Provide the [X, Y] coordinate of the cell's center where the given text is located.  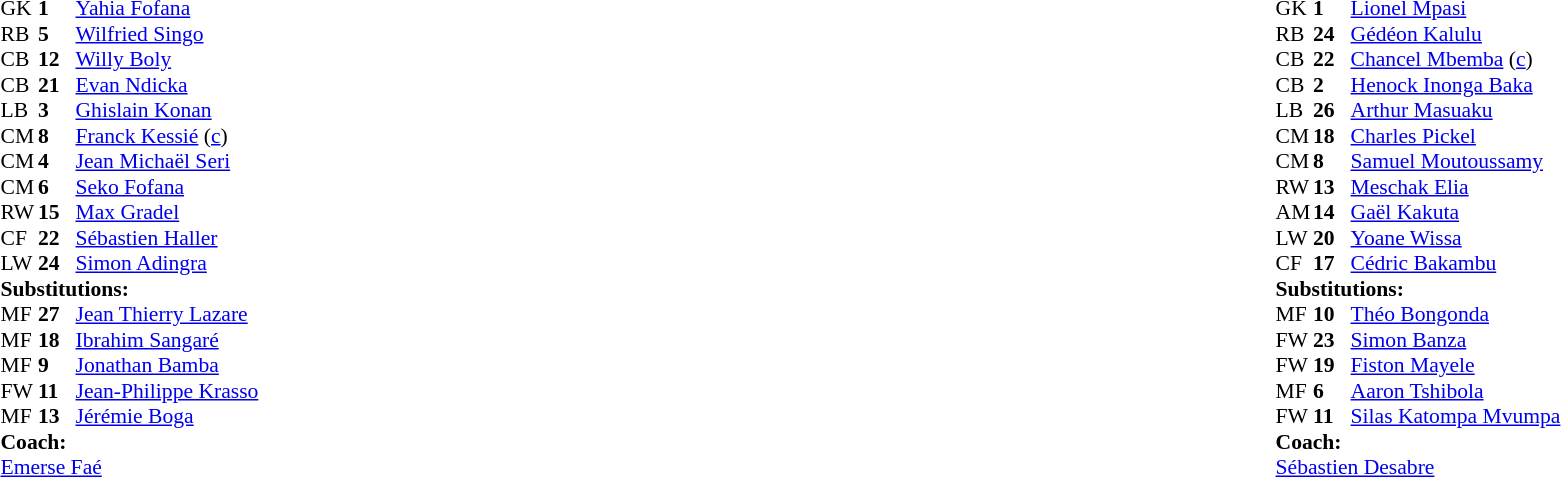
Simon Banza [1456, 340]
Cédric Bakambu [1456, 263]
Théo Bongonda [1456, 315]
Ghislain Konan [168, 111]
2 [1332, 85]
Willy Boly [168, 59]
27 [57, 315]
Gaël Kakuta [1456, 213]
26 [1332, 111]
Arthur Masuaku [1456, 111]
4 [57, 161]
Franck Kessié (c) [168, 136]
Samuel Moutoussamy [1456, 161]
12 [57, 59]
21 [57, 85]
3 [57, 111]
14 [1332, 213]
Simon Adingra [168, 263]
Jean-Philippe Krasso [168, 391]
Ibrahim Sangaré [168, 340]
Chancel Mbemba (c) [1456, 59]
Max Gradel [168, 213]
AM [1295, 213]
23 [1332, 340]
10 [1332, 315]
Evan Ndicka [168, 85]
19 [1332, 365]
Fiston Mayele [1456, 365]
Jonathan Bamba [168, 365]
Seko Fofana [168, 187]
Jean Thierry Lazare [168, 315]
20 [1332, 238]
Jean Michaël Seri [168, 161]
9 [57, 365]
Jérémie Boga [168, 417]
Henock Inonga Baka [1456, 85]
Meschak Elia [1456, 187]
Aaron Tshibola [1456, 391]
Wilfried Singo [168, 34]
17 [1332, 263]
Yoane Wissa [1456, 238]
Silas Katompa Mvumpa [1456, 417]
15 [57, 213]
Sébastien Haller [168, 238]
Gédéon Kalulu [1456, 34]
5 [57, 34]
Charles Pickel [1456, 136]
